Determine the [x, y] coordinate at the center of the cell enclosing the given text.  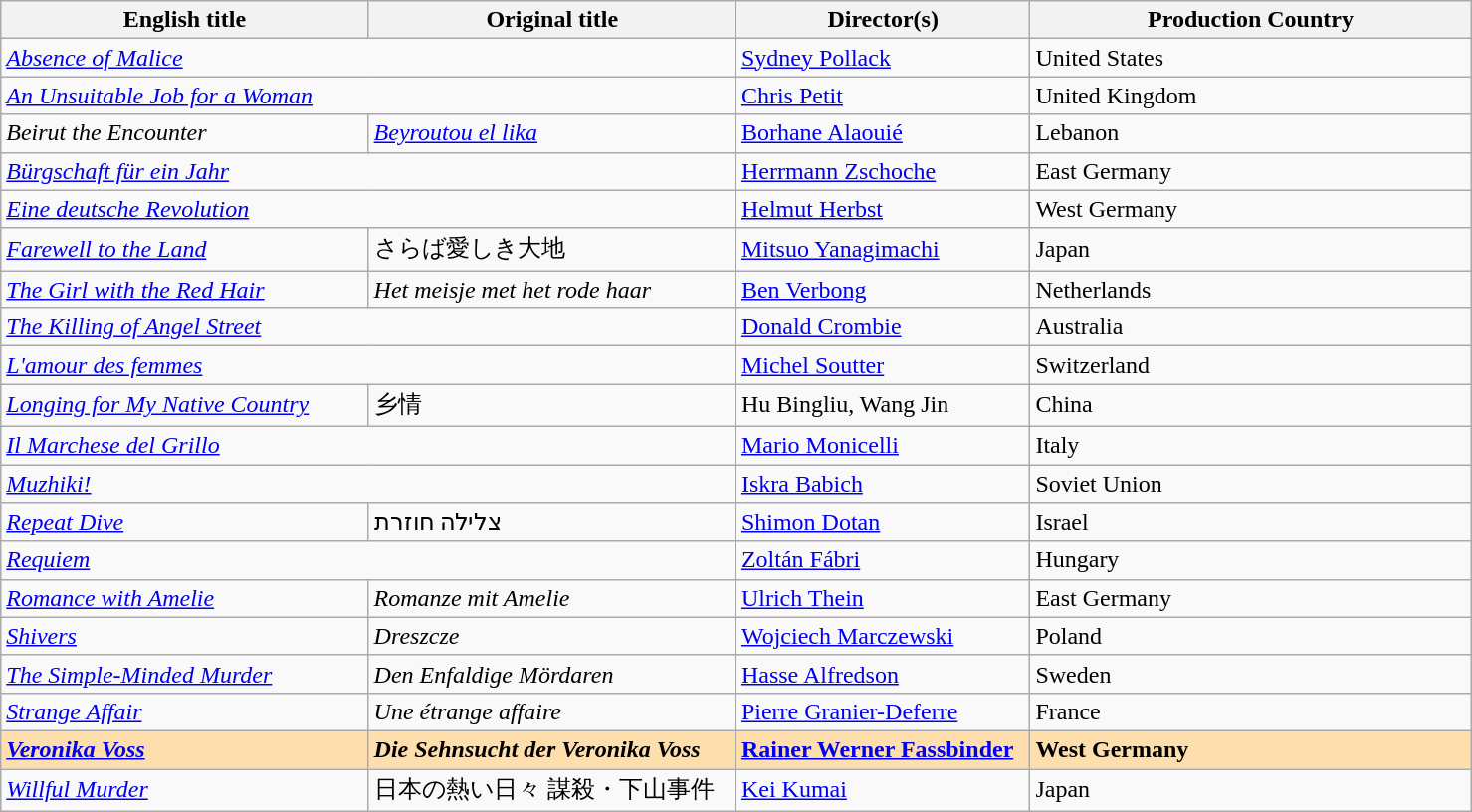
Dreszcze [551, 636]
Israel [1250, 522]
Australia [1250, 327]
Poland [1250, 636]
Muzhiki! [368, 483]
Il Marchese del Grillo [368, 445]
Ben Verbong [882, 290]
Netherlands [1250, 290]
Romance with Amelie [185, 598]
Zoltán Fábri [882, 560]
Production Country [1250, 20]
United Kingdom [1250, 96]
Borhane Alaouié [882, 133]
Sweden [1250, 674]
Herrmann Zschoche [882, 171]
The Girl with the Red Hair [185, 290]
Ulrich Thein [882, 598]
Romanze mit Amelie [551, 598]
Michel Soutter [882, 365]
Original title [551, 20]
Lebanon [1250, 133]
Sydney Pollack [882, 58]
Switzerland [1250, 365]
Veronika Voss [185, 749]
Hungary [1250, 560]
Absence of Malice [368, 58]
United States [1250, 58]
乡情 [551, 406]
An Unsuitable Job for a Woman [368, 96]
France [1250, 711]
Farewell to the Land [185, 249]
Den Enfaldige Mördaren [551, 674]
Donald Crombie [882, 327]
さらば愛しき大地 [551, 249]
צלילה חוזרת [551, 522]
Bürgschaft für ein Jahr [368, 171]
Beirut the Encounter [185, 133]
Longing for My Native Country [185, 406]
Director(s) [882, 20]
Beyroutou el lika [551, 133]
Eine deutsche Revolution [368, 209]
The Simple-Minded Murder [185, 674]
China [1250, 406]
Pierre Granier-Deferre [882, 711]
English title [185, 20]
Helmut Herbst [882, 209]
L'amour des femmes [368, 365]
Mitsuo Yanagimachi [882, 249]
Repeat Dive [185, 522]
The Killing of Angel Street [368, 327]
Strange Affair [185, 711]
Willful Murder [185, 790]
Rainer Werner Fassbinder [882, 749]
Die Sehnsucht der Veronika Voss [551, 749]
Wojciech Marczewski [882, 636]
Kei Kumai [882, 790]
Mario Monicelli [882, 445]
Shivers [185, 636]
Une étrange affaire [551, 711]
Iskra Babich [882, 483]
Soviet Union [1250, 483]
Hasse Alfredson [882, 674]
Chris Petit [882, 96]
日本の熱い日々 謀殺・下山事件 [551, 790]
Shimon Dotan [882, 522]
Requiem [368, 560]
Hu Bingliu, Wang Jin [882, 406]
Het meisje met het rode haar [551, 290]
Italy [1250, 445]
